From the cell containing the given text, extract its center point as (X, Y) coordinate. 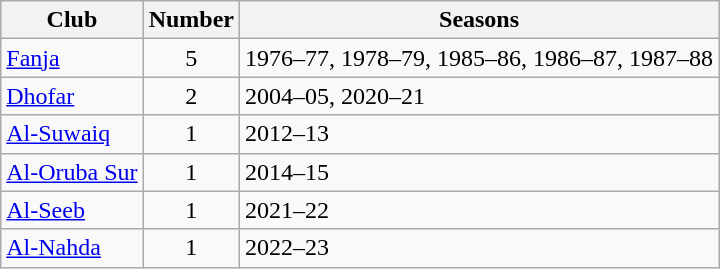
2021–22 (480, 210)
Seasons (480, 20)
2022–23 (480, 248)
2012–13 (480, 134)
5 (191, 58)
Club (72, 20)
Fanja (72, 58)
2 (191, 96)
Al-Nahda (72, 248)
Dhofar (72, 96)
1976–77, 1978–79, 1985–86, 1986–87, 1987–88 (480, 58)
Al-Seeb (72, 210)
2004–05, 2020–21 (480, 96)
Al-Suwaiq (72, 134)
Number (191, 20)
2014–15 (480, 172)
Al-Oruba Sur (72, 172)
